For the text-containing cell, return its midpoint in [X, Y] coordinate format. 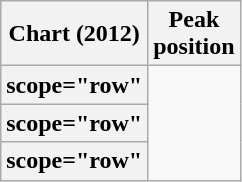
Peakposition [194, 34]
Chart (2012) [74, 34]
